Return the (X, Y) coordinate for the center point of the cell that contains the specified text.  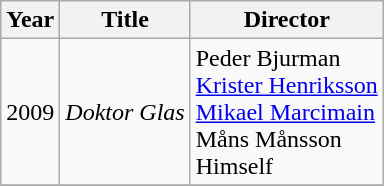
Director (286, 20)
Year (30, 20)
Peder BjurmanKrister HenrikssonMikael MarcimainMåns MånssonHimself (286, 112)
Doktor Glas (125, 112)
2009 (30, 112)
Title (125, 20)
